Search for the cell housing the specified text and yield its (X, Y) center coordinate. 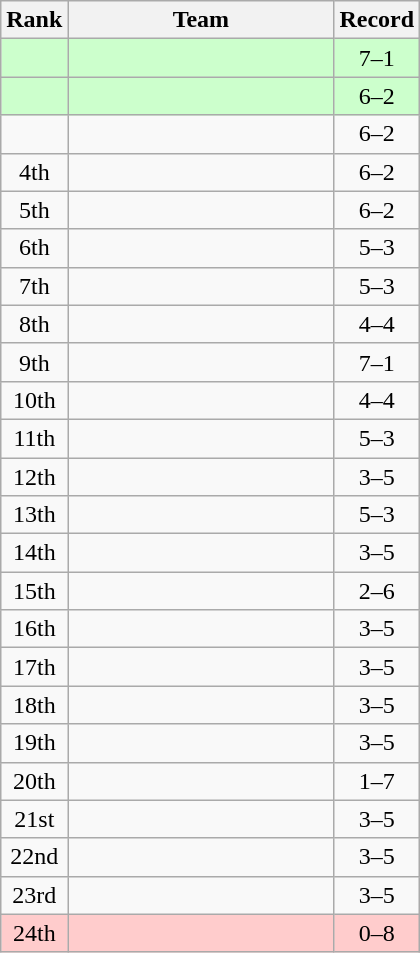
7th (34, 286)
2–6 (377, 591)
14th (34, 553)
12th (34, 477)
4th (34, 172)
10th (34, 400)
19th (34, 743)
8th (34, 324)
Record (377, 20)
21st (34, 819)
17th (34, 667)
20th (34, 781)
9th (34, 362)
0–8 (377, 933)
24th (34, 933)
23rd (34, 895)
1–7 (377, 781)
6th (34, 248)
18th (34, 705)
Rank (34, 20)
13th (34, 515)
22nd (34, 857)
5th (34, 210)
Team (201, 20)
15th (34, 591)
11th (34, 438)
16th (34, 629)
